Locate the cell with the specified text and output its [X, Y] center coordinate. 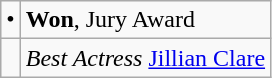
Best Actress Jillian Clare [145, 58]
• [10, 20]
Won, Jury Award [145, 20]
